Determine the [X, Y] coordinate at the center of the cell enclosing the given text.  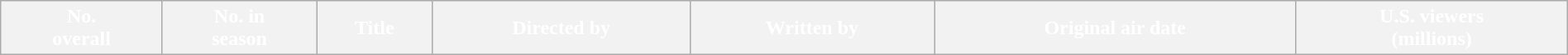
Title [375, 28]
Original air date [1115, 28]
Directed by [561, 28]
U.S. viewers(millions) [1432, 28]
No. inseason [239, 28]
No.overall [82, 28]
Written by [812, 28]
